For the text-containing cell, return its midpoint in (x, y) coordinate format. 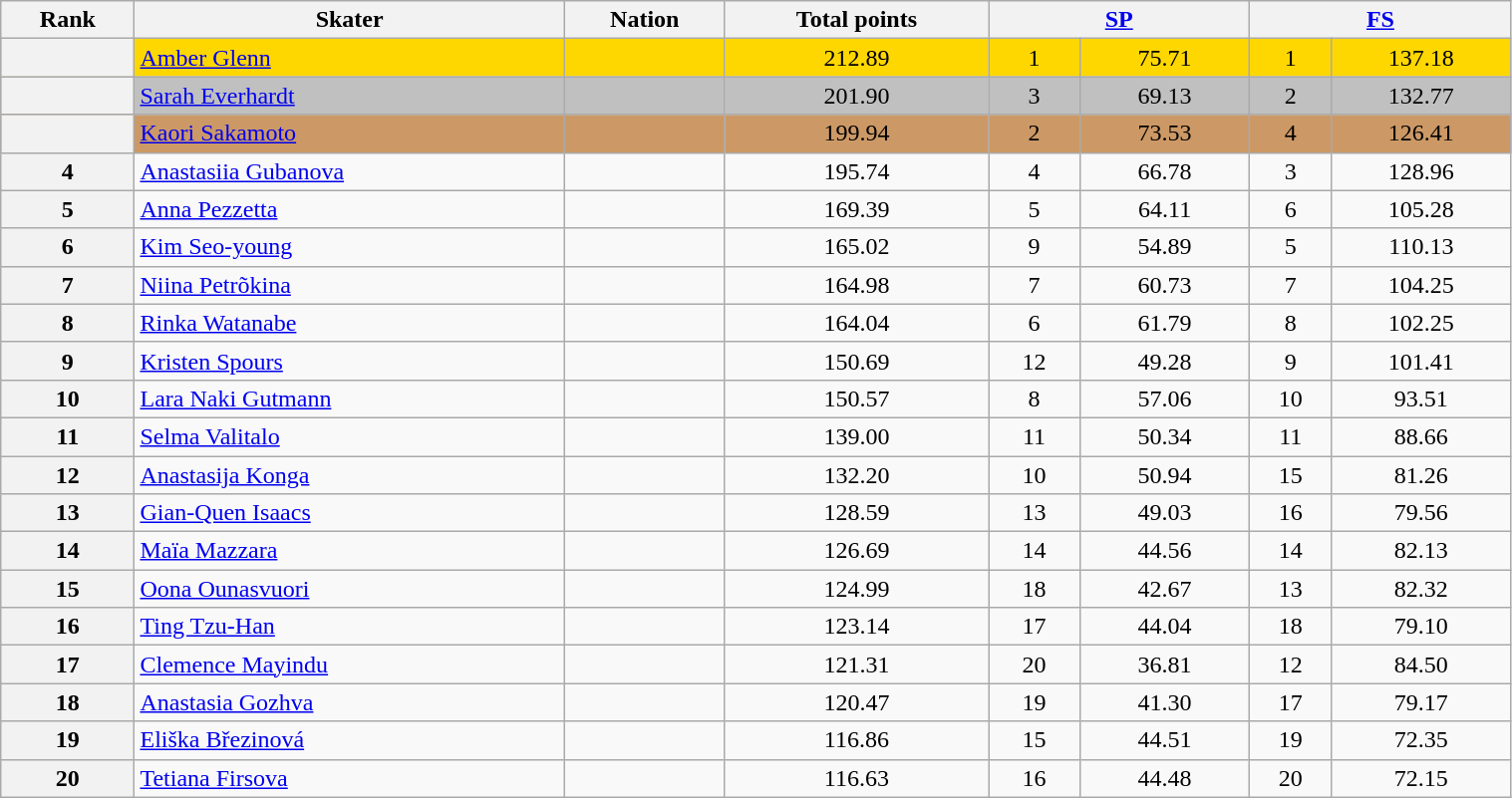
81.26 (1421, 475)
73.53 (1164, 133)
75.71 (1164, 58)
102.25 (1421, 323)
126.69 (856, 551)
Lara Naki Gutmann (349, 399)
195.74 (856, 171)
57.06 (1164, 399)
60.73 (1164, 285)
150.69 (856, 361)
Tetiana Firsova (349, 778)
201.90 (856, 96)
44.56 (1164, 551)
164.04 (856, 323)
79.56 (1421, 513)
123.14 (856, 627)
Anastasiia Gubanova (349, 171)
Amber Glenn (349, 58)
Niina Petrõkina (349, 285)
Sarah Everhardt (349, 96)
Maïa Mazzara (349, 551)
139.00 (856, 436)
49.28 (1164, 361)
Ting Tzu-Han (349, 627)
Anna Pezzetta (349, 209)
199.94 (856, 133)
116.86 (856, 740)
Anastasija Konga (349, 475)
84.50 (1421, 665)
Gian-Quen Isaacs (349, 513)
110.13 (1421, 247)
82.13 (1421, 551)
Eliška Březinová (349, 740)
FS (1380, 20)
64.11 (1164, 209)
137.18 (1421, 58)
72.35 (1421, 740)
128.96 (1421, 171)
Oona Ounasvuori (349, 589)
212.89 (856, 58)
49.03 (1164, 513)
Nation (644, 20)
50.34 (1164, 436)
41.30 (1164, 702)
36.81 (1164, 665)
69.13 (1164, 96)
Total points (856, 20)
128.59 (856, 513)
Rinka Watanabe (349, 323)
164.98 (856, 285)
Clemence Mayindu (349, 665)
Kaori Sakamoto (349, 133)
Anastasia Gozhva (349, 702)
Skater (349, 20)
44.04 (1164, 627)
72.15 (1421, 778)
101.41 (1421, 361)
Rank (68, 20)
104.25 (1421, 285)
169.39 (856, 209)
116.63 (856, 778)
124.99 (856, 589)
66.78 (1164, 171)
44.48 (1164, 778)
150.57 (856, 399)
Selma Valitalo (349, 436)
79.17 (1421, 702)
105.28 (1421, 209)
82.32 (1421, 589)
126.41 (1421, 133)
Kim Seo-young (349, 247)
165.02 (856, 247)
120.47 (856, 702)
132.20 (856, 475)
Kristen Spours (349, 361)
88.66 (1421, 436)
121.31 (856, 665)
61.79 (1164, 323)
54.89 (1164, 247)
44.51 (1164, 740)
SP (1119, 20)
79.10 (1421, 627)
42.67 (1164, 589)
50.94 (1164, 475)
132.77 (1421, 96)
93.51 (1421, 399)
